For the text-containing cell, return its midpoint in [X, Y] coordinate format. 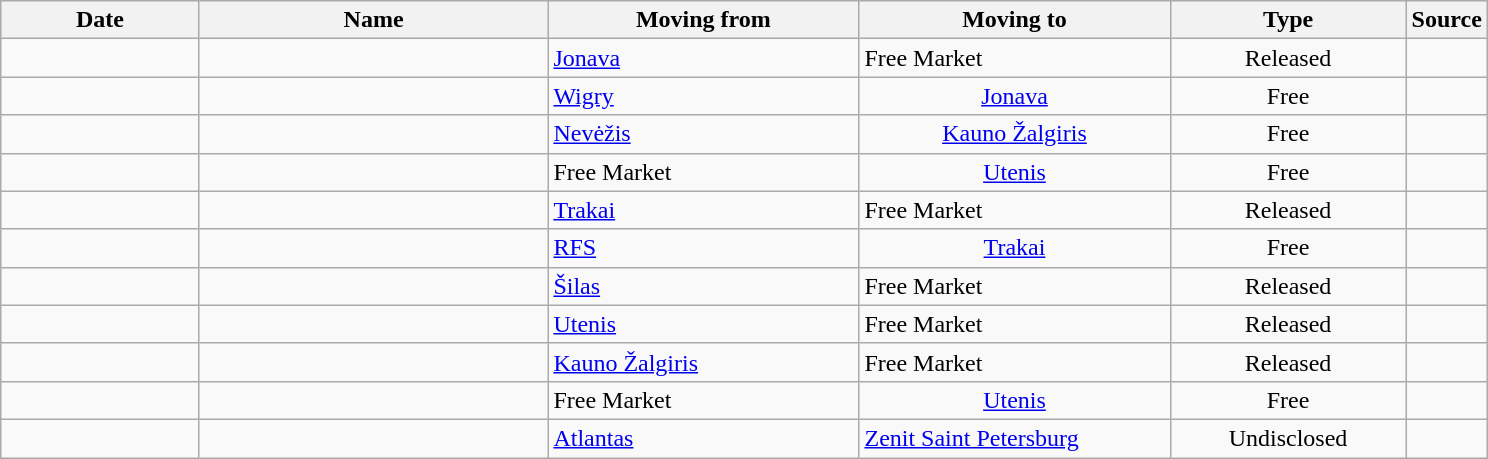
Šilas [704, 286]
Undisclosed [1288, 438]
Atlantas [704, 438]
Moving to [1014, 20]
Zenit Saint Petersburg [1014, 438]
Moving from [704, 20]
Date [100, 20]
Wigry [704, 96]
Name [374, 20]
Type [1288, 20]
RFS [704, 248]
Nevėžis [704, 134]
Source [1446, 20]
